Extract the (x, y) coordinate from the center of the cell holding the provided text.  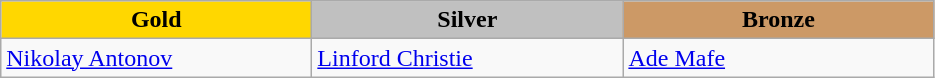
Bronze (778, 20)
Gold (156, 20)
Silver (468, 20)
Nikolay Antonov (156, 58)
Ade Mafe (778, 58)
Linford Christie (468, 58)
